Provide the [x, y] coordinate of the cell's center where the given text is located.  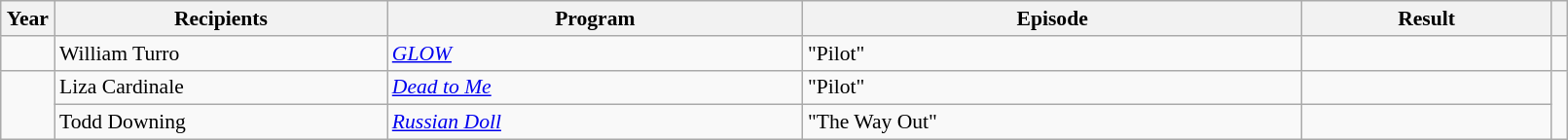
Dead to Me [596, 87]
Result [1426, 18]
Todd Downing [221, 122]
Program [596, 18]
Episode [1053, 18]
Year [27, 18]
William Turro [221, 53]
Recipients [221, 18]
"The Way Out" [1053, 122]
Russian Doll [596, 122]
GLOW [596, 53]
Liza Cardinale [221, 87]
